Return [X, Y] of the center of cell containing provided text 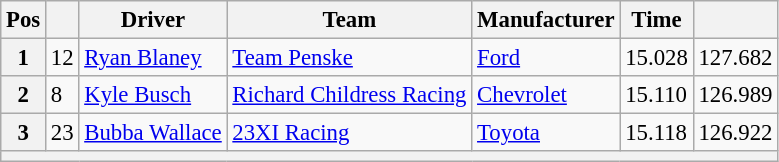
1 [24, 58]
15.110 [656, 95]
Kyle Busch [153, 95]
Ford [546, 58]
126.989 [736, 95]
Driver [153, 20]
23XI Racing [350, 133]
15.118 [656, 133]
2 [24, 95]
Team [350, 20]
126.922 [736, 133]
3 [24, 133]
12 [62, 58]
Team Penske [350, 58]
Chevrolet [546, 95]
Manufacturer [546, 20]
Bubba Wallace [153, 133]
127.682 [736, 58]
23 [62, 133]
8 [62, 95]
Time [656, 20]
15.028 [656, 58]
Pos [24, 20]
Ryan Blaney [153, 58]
Toyota [546, 133]
Richard Childress Racing [350, 95]
